Return (x, y) of the center of cell containing provided text 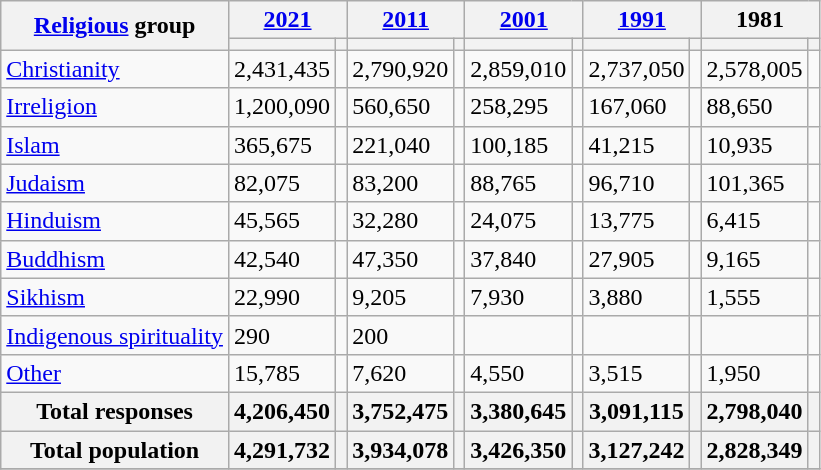
2,578,005 (754, 69)
4,550 (518, 373)
7,620 (400, 373)
3,880 (636, 297)
1,950 (754, 373)
3,515 (636, 373)
6,415 (754, 221)
100,185 (518, 145)
1981 (760, 20)
2,790,920 (400, 69)
1991 (642, 20)
9,165 (754, 259)
88,765 (518, 183)
Irreligion (115, 107)
15,785 (282, 373)
2011 (406, 20)
101,365 (754, 183)
2021 (287, 20)
2,828,349 (754, 449)
83,200 (400, 183)
45,565 (282, 221)
Hinduism (115, 221)
9,205 (400, 297)
290 (282, 335)
Other (115, 373)
37,840 (518, 259)
27,905 (636, 259)
1,200,090 (282, 107)
3,380,645 (518, 411)
82,075 (282, 183)
221,040 (400, 145)
Indigenous spirituality (115, 335)
7,930 (518, 297)
42,540 (282, 259)
560,650 (400, 107)
258,295 (518, 107)
1,555 (754, 297)
2001 (524, 20)
Total responses (115, 411)
3,426,350 (518, 449)
32,280 (400, 221)
365,675 (282, 145)
Islam (115, 145)
4,291,732 (282, 449)
24,075 (518, 221)
88,650 (754, 107)
Religious group (115, 26)
Christianity (115, 69)
13,775 (636, 221)
47,350 (400, 259)
167,060 (636, 107)
2,859,010 (518, 69)
Total population (115, 449)
96,710 (636, 183)
3,127,242 (636, 449)
3,752,475 (400, 411)
2,431,435 (282, 69)
41,215 (636, 145)
Buddhism (115, 259)
4,206,450 (282, 411)
10,935 (754, 145)
3,934,078 (400, 449)
3,091,115 (636, 411)
2,737,050 (636, 69)
Sikhism (115, 297)
2,798,040 (754, 411)
22,990 (282, 297)
200 (400, 335)
Judaism (115, 183)
